Find where the given text appears and provide that cell's center as [x, y] coordinate. 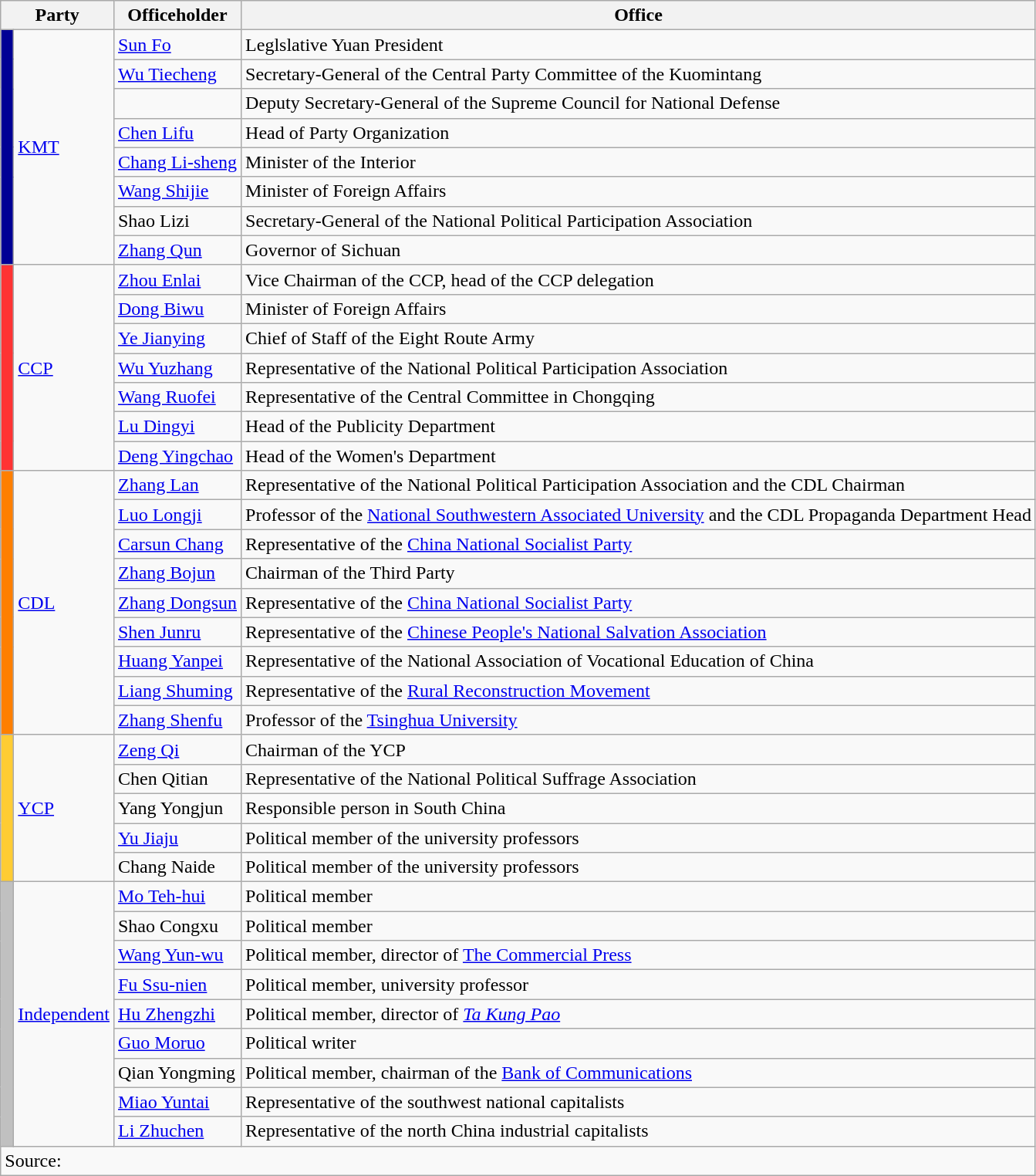
Miao Yuntai [177, 1102]
Political member, chairman of the Bank of Communications [639, 1073]
Party [57, 15]
Vice Chairman of the CCP, head of the CCP delegation [639, 279]
CCP [64, 367]
Political writer [639, 1043]
Zhang Dongsun [177, 603]
Representative of the southwest national capitalists [639, 1102]
Yang Yongjun [177, 808]
Chairman of the Third Party [639, 573]
Representative of the north China industrial capitalists [639, 1131]
Zhang Bojun [177, 573]
Shao Lizi [177, 221]
Zhang Shenfu [177, 720]
Representative of the National Political Suffrage Association [639, 779]
Mo Teh-hui [177, 897]
Yu Jiaju [177, 837]
Chen Lifu [177, 133]
Wu Tiecheng [177, 74]
Head of the Publicity Department [639, 427]
Fu Ssu-nien [177, 985]
Guo Moruo [177, 1043]
Minister of the Interior [639, 162]
Deputy Secretary-General of the Supreme Council for National Defense [639, 103]
Office [639, 15]
Secretary-General of the National Political Participation Association [639, 221]
YCP [64, 808]
Professor of the Tsinghua University [639, 720]
Lu Dingyi [177, 427]
Ye Jianying [177, 338]
CDL [64, 603]
Wang Shijie [177, 191]
Representative of the National Association of Vocational Education of China [639, 661]
Luo Longji [177, 515]
Wang Yun-wu [177, 955]
Professor of the National Southwestern Associated University and the CDL Propaganda Department Head [639, 515]
Sun Fo [177, 45]
Qian Yongming [177, 1073]
Wu Yuzhang [177, 368]
Li Zhuchen [177, 1131]
Representative of the National Political Participation Association [639, 368]
Independent [64, 1014]
Wang Ruofei [177, 397]
Representative of the Rural Reconstruction Movement [639, 691]
KMT [64, 147]
Hu Zhengzhi [177, 1014]
Chang Naide [177, 867]
Chief of Staff of the Eight Route Army [639, 338]
Political member, university professor [639, 985]
Representative of the Central Committee in Chongqing [639, 397]
Leglslative Yuan President [639, 45]
Political member, director of Ta Kung Pao [639, 1014]
Shao Congxu [177, 926]
Zhou Enlai [177, 279]
Dong Biwu [177, 309]
Secretary-General of the Central Party Committee of the Kuomintang [639, 74]
Representative of the National Political Participation Association and the CDL Chairman [639, 485]
Officeholder [177, 15]
Governor of Sichuan [639, 250]
Zeng Qi [177, 749]
Liang Shuming [177, 691]
Source: [518, 1161]
Chairman of the YCP [639, 749]
Zhang Lan [177, 485]
Responsible person in South China [639, 808]
Carsun Chang [177, 544]
Chen Qitian [177, 779]
Chang Li-sheng [177, 162]
Representative of the Chinese People's National Salvation Association [639, 632]
Head of the Women's Department [639, 456]
Huang Yanpei [177, 661]
Shen Junru [177, 632]
Deng Yingchao [177, 456]
Political member, director of The Commercial Press [639, 955]
Zhang Qun [177, 250]
Head of Party Organization [639, 133]
